Provide the (x, y) coordinate of the cell's center where the given text is located.  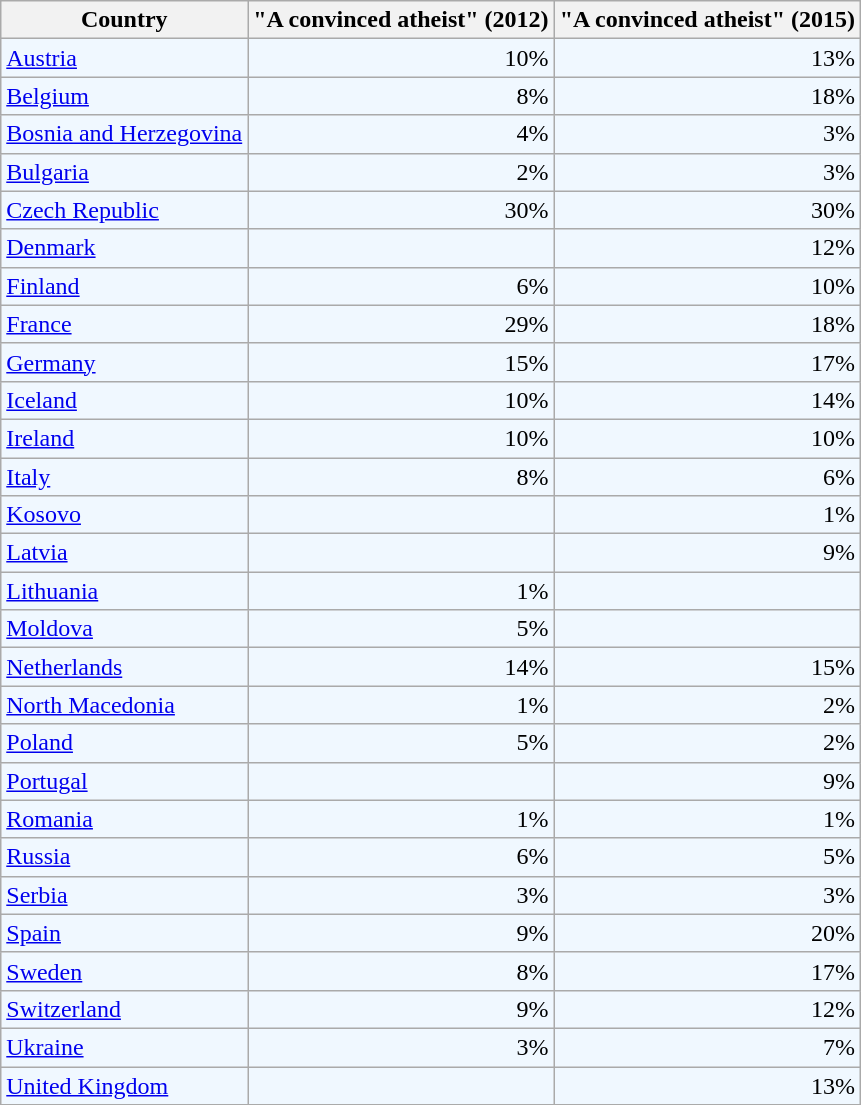
Portugal (124, 781)
Germany (124, 362)
Romania (124, 819)
Russia (124, 857)
20% (707, 933)
Latvia (124, 553)
"A convinced atheist" (2012) (401, 20)
Country (124, 20)
Italy (124, 477)
Netherlands (124, 667)
Moldova (124, 629)
Czech Republic (124, 210)
Bulgaria (124, 172)
Poland (124, 743)
Iceland (124, 400)
29% (401, 324)
Spain (124, 933)
North Macedonia (124, 705)
Switzerland (124, 1009)
Sweden (124, 971)
Austria (124, 58)
Bosnia and Herzegovina (124, 134)
Ireland (124, 438)
Finland (124, 286)
Lithuania (124, 591)
Belgium (124, 96)
United Kingdom (124, 1085)
"A convinced atheist" (2015) (707, 20)
Denmark (124, 248)
4% (401, 134)
7% (707, 1047)
Kosovo (124, 515)
Serbia (124, 895)
Ukraine (124, 1047)
France (124, 324)
